Extract the [X, Y] coordinate from the center of the cell holding the provided text.  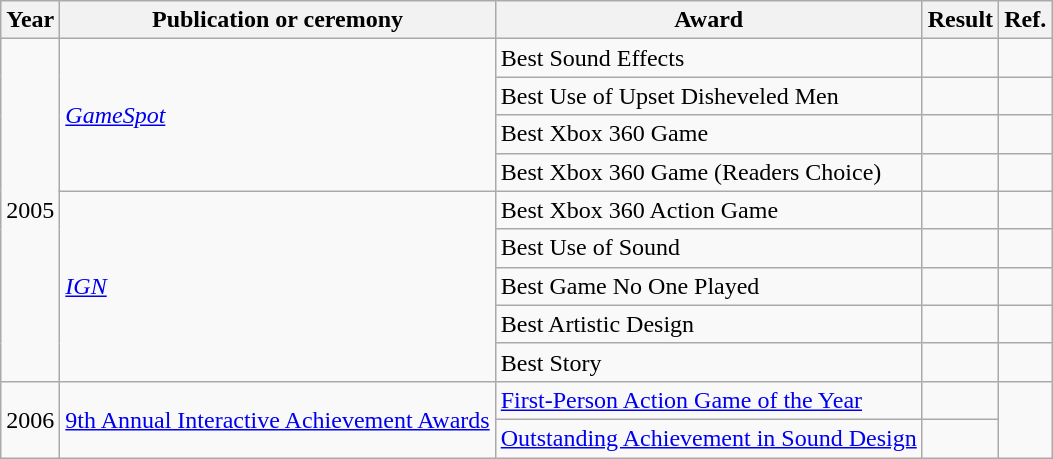
Best Xbox 360 Action Game [708, 210]
Best Story [708, 362]
Best Artistic Design [708, 324]
Best Use of Upset Disheveled Men [708, 96]
Best Xbox 360 Game (Readers Choice) [708, 172]
Result [960, 20]
Award [708, 20]
Ref. [1026, 20]
IGN [278, 286]
9th Annual Interactive Achievement Awards [278, 419]
Best Sound Effects [708, 58]
First-Person Action Game of the Year [708, 400]
Outstanding Achievement in Sound Design [708, 438]
Year [30, 20]
Best Xbox 360 Game [708, 134]
Publication or ceremony [278, 20]
GameSpot [278, 115]
Best Use of Sound [708, 248]
2006 [30, 419]
Best Game No One Played [708, 286]
2005 [30, 210]
